Find where the given text appears and provide that cell's center as [x, y] coordinate. 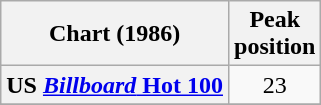
Chart (1986) [115, 34]
Peakposition [275, 34]
US Billboard Hot 100 [115, 85]
23 [275, 85]
